Determine the (x, y) coordinate at the center of the cell enclosing the given text.  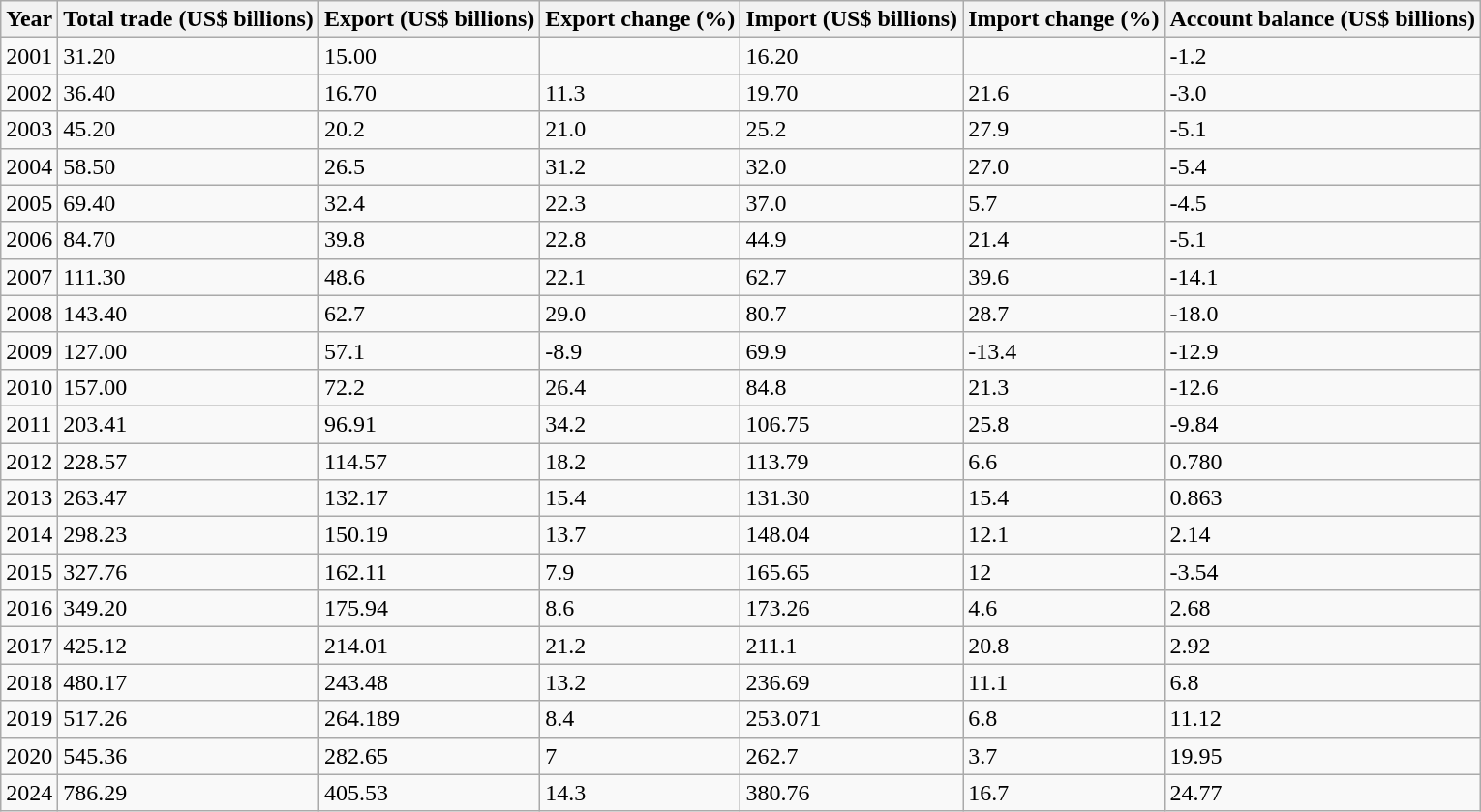
2015 (29, 572)
58.50 (189, 166)
12.1 (1064, 535)
15.00 (429, 56)
2.68 (1322, 609)
25.8 (1064, 424)
16.20 (852, 56)
6.6 (1064, 462)
8.4 (641, 719)
72.2 (429, 387)
20.8 (1064, 646)
0.780 (1322, 462)
26.5 (429, 166)
-18.0 (1322, 314)
18.2 (641, 462)
-1.2 (1322, 56)
11.1 (1064, 682)
2003 (29, 130)
21.4 (1064, 240)
143.40 (189, 314)
0.863 (1322, 498)
31.2 (641, 166)
80.7 (852, 314)
2018 (29, 682)
3.7 (1064, 756)
2011 (29, 424)
2001 (29, 56)
21.0 (641, 130)
150.19 (429, 535)
349.20 (189, 609)
2004 (29, 166)
44.9 (852, 240)
-3.54 (1322, 572)
11.12 (1322, 719)
203.41 (189, 424)
786.29 (189, 793)
34.2 (641, 424)
298.23 (189, 535)
162.11 (429, 572)
7 (641, 756)
2019 (29, 719)
-8.9 (641, 350)
84.8 (852, 387)
2024 (29, 793)
2005 (29, 203)
96.91 (429, 424)
21.2 (641, 646)
84.70 (189, 240)
Import (US$ billions) (852, 19)
39.6 (1064, 277)
132.17 (429, 498)
48.6 (429, 277)
2009 (29, 350)
20.2 (429, 130)
480.17 (189, 682)
262.7 (852, 756)
175.94 (429, 609)
22.8 (641, 240)
2007 (29, 277)
11.3 (641, 93)
-5.4 (1322, 166)
16.70 (429, 93)
39.8 (429, 240)
2002 (29, 93)
36.40 (189, 93)
113.79 (852, 462)
69.9 (852, 350)
228.57 (189, 462)
Account balance (US$ billions) (1322, 19)
263.47 (189, 498)
31.20 (189, 56)
-12.9 (1322, 350)
37.0 (852, 203)
380.76 (852, 793)
Export (US$ billions) (429, 19)
214.01 (429, 646)
2013 (29, 498)
282.65 (429, 756)
-3.0 (1322, 93)
131.30 (852, 498)
57.1 (429, 350)
114.57 (429, 462)
45.20 (189, 130)
327.76 (189, 572)
111.30 (189, 277)
19.70 (852, 93)
4.6 (1064, 609)
27.0 (1064, 166)
69.40 (189, 203)
Export change (%) (641, 19)
2010 (29, 387)
-9.84 (1322, 424)
2012 (29, 462)
Total trade (US$ billions) (189, 19)
264.189 (429, 719)
2017 (29, 646)
211.1 (852, 646)
13.2 (641, 682)
173.26 (852, 609)
13.7 (641, 535)
2.14 (1322, 535)
24.77 (1322, 793)
32.0 (852, 166)
5.7 (1064, 203)
12 (1064, 572)
32.4 (429, 203)
22.3 (641, 203)
148.04 (852, 535)
-13.4 (1064, 350)
-12.6 (1322, 387)
7.9 (641, 572)
27.9 (1064, 130)
2006 (29, 240)
26.4 (641, 387)
19.95 (1322, 756)
127.00 (189, 350)
8.6 (641, 609)
28.7 (1064, 314)
236.69 (852, 682)
106.75 (852, 424)
2.92 (1322, 646)
Year (29, 19)
Import change (%) (1064, 19)
405.53 (429, 793)
157.00 (189, 387)
2020 (29, 756)
29.0 (641, 314)
14.3 (641, 793)
253.071 (852, 719)
165.65 (852, 572)
243.48 (429, 682)
2014 (29, 535)
21.3 (1064, 387)
545.36 (189, 756)
21.6 (1064, 93)
-14.1 (1322, 277)
22.1 (641, 277)
517.26 (189, 719)
2016 (29, 609)
2008 (29, 314)
16.7 (1064, 793)
425.12 (189, 646)
-4.5 (1322, 203)
25.2 (852, 130)
